Find where the given text appears and provide that cell's center as (x, y) coordinate. 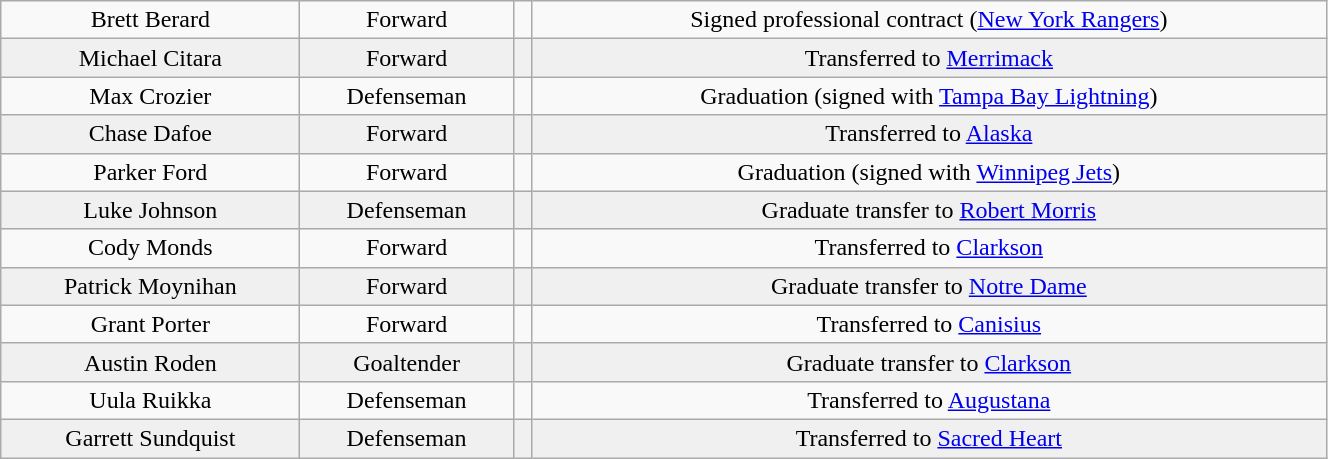
Brett Berard (150, 20)
Transferred to Alaska (928, 134)
Patrick Moynihan (150, 286)
Graduate transfer to Notre Dame (928, 286)
Chase Dafoe (150, 134)
Parker Ford (150, 172)
Transferred to Sacred Heart (928, 438)
Max Crozier (150, 96)
Garrett Sundquist (150, 438)
Luke Johnson (150, 210)
Graduation (signed with Tampa Bay Lightning) (928, 96)
Transferred to Canisius (928, 324)
Transferred to Merrimack (928, 58)
Transferred to Augustana (928, 400)
Transferred to Clarkson (928, 248)
Michael Citara (150, 58)
Signed professional contract (New York Rangers) (928, 20)
Cody Monds (150, 248)
Uula Ruikka (150, 400)
Grant Porter (150, 324)
Austin Roden (150, 362)
Goaltender (406, 362)
Graduate transfer to Clarkson (928, 362)
Graduation (signed with Winnipeg Jets) (928, 172)
Graduate transfer to Robert Morris (928, 210)
